From the cell containing the given text, extract its center point as (X, Y) coordinate. 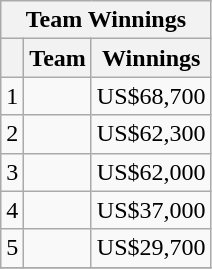
Winnings (151, 58)
2 (12, 134)
4 (12, 210)
Team Winnings (106, 20)
US$29,700 (151, 248)
US$37,000 (151, 210)
US$68,700 (151, 96)
3 (12, 172)
US$62,000 (151, 172)
US$62,300 (151, 134)
1 (12, 96)
5 (12, 248)
Team (58, 58)
